Return (x, y) of the center of cell containing provided text 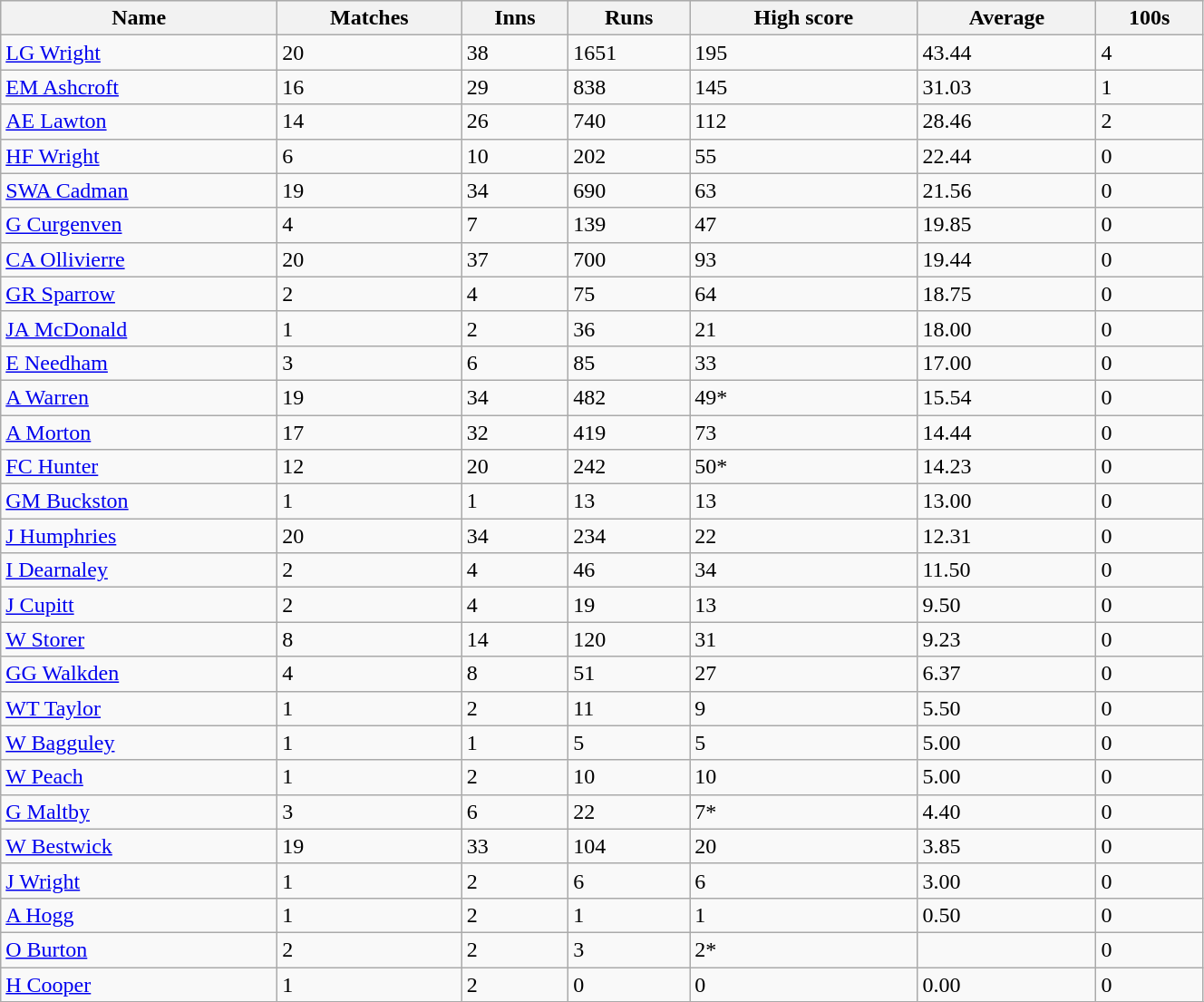
5.50 (1006, 708)
29 (515, 87)
EM Ashcroft (140, 87)
26 (515, 122)
GR Sparrow (140, 294)
G Curgenven (140, 225)
A Morton (140, 433)
37 (515, 259)
LG Wright (140, 53)
GG Walkden (140, 674)
H Cooper (140, 984)
19.85 (1006, 225)
Runs (629, 18)
55 (803, 156)
31.03 (1006, 87)
75 (629, 294)
195 (803, 53)
14.23 (1006, 467)
W Bestwick (140, 846)
3.00 (1006, 880)
Name (140, 18)
17.00 (1006, 363)
16 (370, 87)
46 (629, 570)
419 (629, 433)
18.00 (1006, 328)
GM Buckston (140, 501)
47 (803, 225)
CA Ollivierre (140, 259)
22.44 (1006, 156)
690 (629, 190)
W Peach (140, 777)
242 (629, 467)
0.00 (1006, 984)
18.75 (1006, 294)
O Burton (140, 949)
700 (629, 259)
100s (1150, 18)
7 (515, 225)
73 (803, 433)
14.44 (1006, 433)
E Needham (140, 363)
51 (629, 674)
J Wright (140, 880)
482 (629, 397)
64 (803, 294)
13.00 (1006, 501)
W Storer (140, 639)
15.54 (1006, 397)
WT Taylor (140, 708)
21 (803, 328)
21.56 (1006, 190)
36 (629, 328)
11 (629, 708)
7* (803, 812)
28.46 (1006, 122)
SWA Cadman (140, 190)
1651 (629, 53)
Average (1006, 18)
6.37 (1006, 674)
145 (803, 87)
740 (629, 122)
63 (803, 190)
HF Wright (140, 156)
32 (515, 433)
FC Hunter (140, 467)
A Warren (140, 397)
G Maltby (140, 812)
9.50 (1006, 605)
AE Lawton (140, 122)
12 (370, 467)
I Dearnaley (140, 570)
17 (370, 433)
Matches (370, 18)
J Cupitt (140, 605)
234 (629, 536)
27 (803, 674)
139 (629, 225)
202 (629, 156)
4.40 (1006, 812)
9 (803, 708)
49* (803, 397)
High score (803, 18)
2* (803, 949)
11.50 (1006, 570)
W Bagguley (140, 743)
112 (803, 122)
3.85 (1006, 846)
9.23 (1006, 639)
JA McDonald (140, 328)
43.44 (1006, 53)
38 (515, 53)
85 (629, 363)
31 (803, 639)
Inns (515, 18)
J Humphries (140, 536)
93 (803, 259)
0.50 (1006, 915)
838 (629, 87)
120 (629, 639)
A Hogg (140, 915)
104 (629, 846)
12.31 (1006, 536)
19.44 (1006, 259)
50* (803, 467)
